For the text-containing cell, return its midpoint in (X, Y) coordinate format. 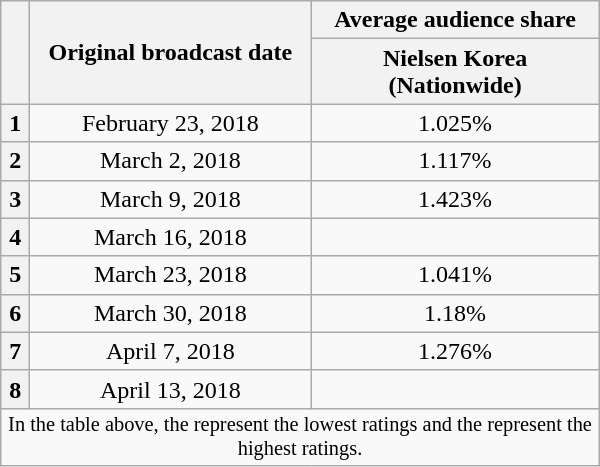
Nielsen Korea(Nationwide) (455, 72)
April 13, 2018 (170, 389)
March 23, 2018 (170, 275)
Original broadcast date (170, 52)
1.041% (455, 275)
3 (16, 199)
March 2, 2018 (170, 161)
1.025% (455, 123)
Average audience share (455, 20)
In the table above, the represent the lowest ratings and the represent the highest ratings. (300, 437)
April 7, 2018 (170, 351)
1 (16, 123)
5 (16, 275)
8 (16, 389)
March 16, 2018 (170, 237)
1.423% (455, 199)
1.276% (455, 351)
2 (16, 161)
1.18% (455, 313)
4 (16, 237)
7 (16, 351)
March 30, 2018 (170, 313)
6 (16, 313)
1.117% (455, 161)
February 23, 2018 (170, 123)
March 9, 2018 (170, 199)
